Pinpoint the cell where the given text exists, returning its (X, Y) midpoint coordinate. 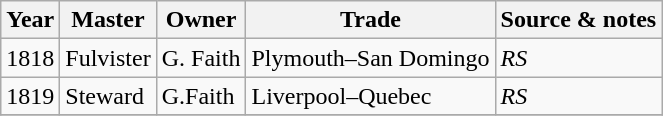
G.Faith (201, 96)
Liverpool–Quebec (370, 96)
1819 (30, 96)
Fulvister (108, 58)
Source & notes (578, 20)
Year (30, 20)
Owner (201, 20)
Steward (108, 96)
Plymouth–San Domingo (370, 58)
Trade (370, 20)
1818 (30, 58)
Master (108, 20)
G. Faith (201, 58)
